Identify which cell holds the provided text, then report its (X, Y) central coordinate. 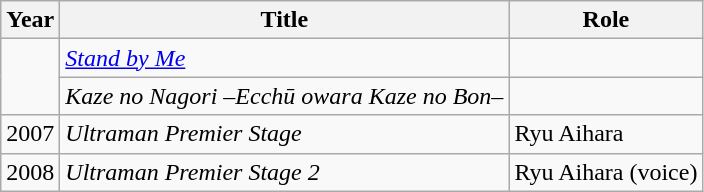
Ultraman Premier Stage 2 (284, 172)
2007 (30, 134)
Kaze no Nagori –Ecchū owara Kaze no Bon– (284, 96)
Title (284, 20)
Ryu Aihara (606, 134)
Year (30, 20)
Ultraman Premier Stage (284, 134)
Role (606, 20)
Ryu Aihara (voice) (606, 172)
2008 (30, 172)
Stand by Me (284, 58)
